Detect which cell encompasses the target text, then output its (X, Y) center coordinate. 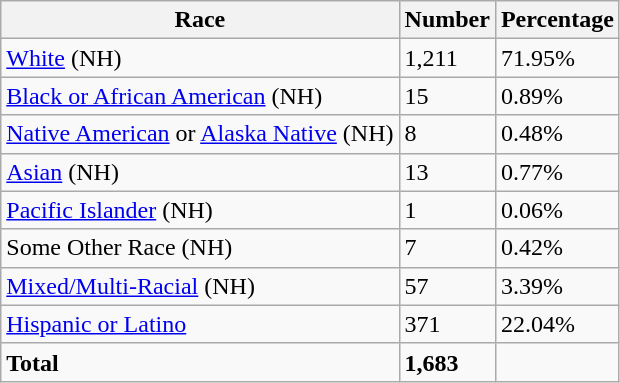
3.39% (557, 286)
Pacific Islander (NH) (200, 210)
White (NH) (200, 58)
57 (447, 286)
Number (447, 20)
Total (200, 362)
0.48% (557, 134)
Hispanic or Latino (200, 324)
71.95% (557, 58)
Black or African American (NH) (200, 96)
7 (447, 248)
1,211 (447, 58)
22.04% (557, 324)
Percentage (557, 20)
13 (447, 172)
0.89% (557, 96)
Mixed/Multi-Racial (NH) (200, 286)
Race (200, 20)
0.42% (557, 248)
371 (447, 324)
Asian (NH) (200, 172)
8 (447, 134)
15 (447, 96)
Some Other Race (NH) (200, 248)
Native American or Alaska Native (NH) (200, 134)
0.06% (557, 210)
1 (447, 210)
0.77% (557, 172)
1,683 (447, 362)
